Scan for the cell matching the given text and deliver its [x, y] coordinate at center. 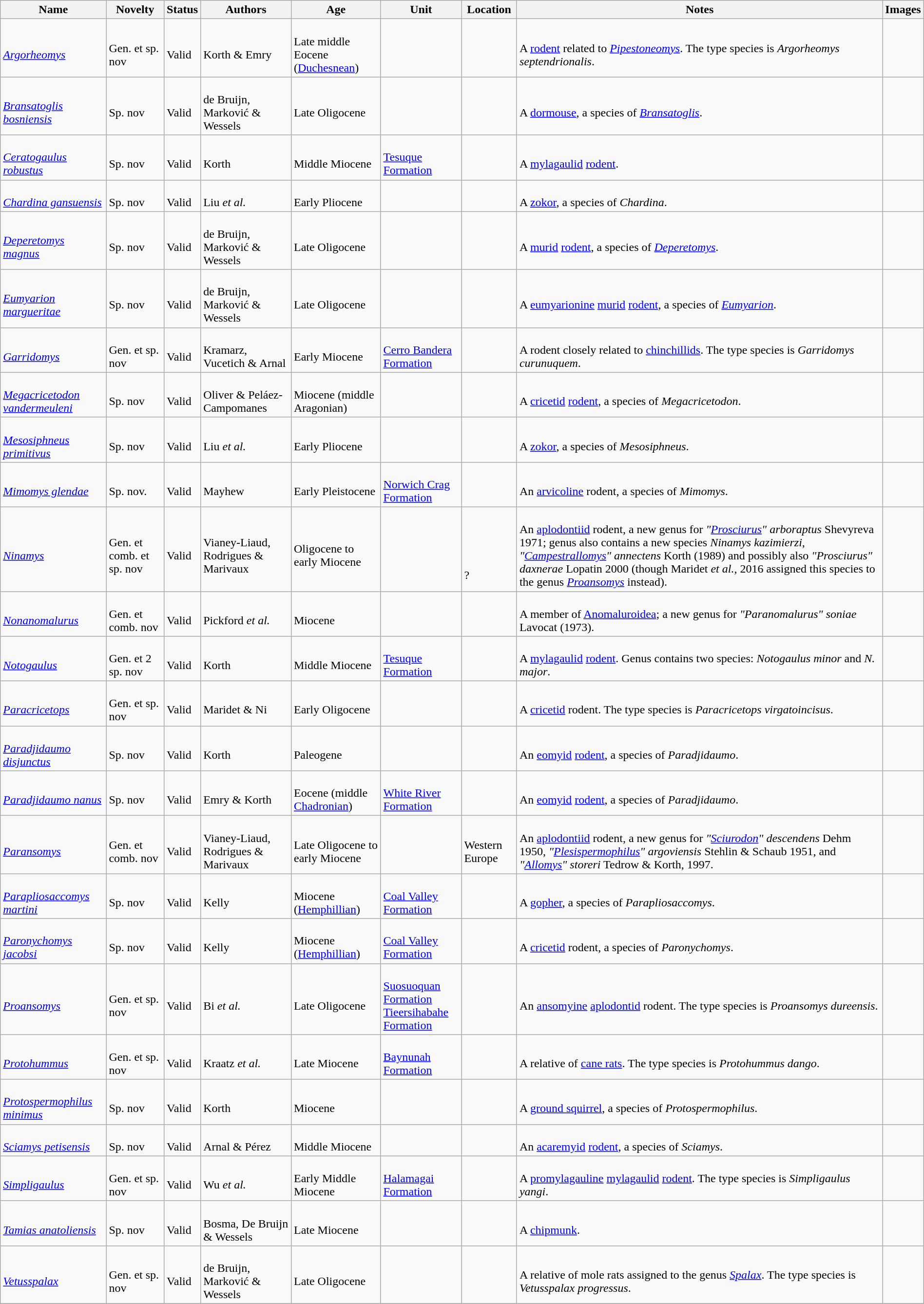
Early Middle Miocene [336, 1178]
Baynunah Formation [421, 1057]
Bransatoglis bosniensis [54, 106]
Parapliosaccomys martini [54, 896]
Miocene (middle Aragonian) [336, 395]
A rodent closely related to chinchillids. The type species is Garridomys curunuquem. [699, 350]
Status [182, 10]
Bi et al. [246, 999]
Notogaulus [54, 659]
Paradjidaumo nanus [54, 793]
Late middle Eocene (Duchesnean) [336, 48]
Mesosiphneus primitivus [54, 440]
A promylagauline mylagaulid rodent. The type species is Simpligaulus yangi. [699, 1178]
Location [489, 10]
Late Oligocene to early Miocene [336, 845]
Unit [421, 10]
Proansomys [54, 999]
A cricetid rodent, a species of Paronychomys. [699, 941]
Early Miocene [336, 350]
Kraatz et al. [246, 1057]
A rodent related to Pipestoneomys. The type species is Argorheomys septendrionalis. [699, 48]
A ground squirrel, a species of Protospermophilus. [699, 1102]
Simpligaulus [54, 1178]
Chardina gansuensis [54, 196]
Mimomys glendae [54, 484]
Mayhew [246, 484]
Arnal & Pérez [246, 1140]
Paradjidaumo disjunctus [54, 748]
Ninamys [54, 549]
Paleogene [336, 748]
Paracricetops [54, 704]
Protospermophilus minimus [54, 1102]
Vetusspalax [54, 1275]
A relative of mole rats assigned to the genus Spalax. The type species is Vetusspalax progressus. [699, 1275]
A eumyarionine murid rodent, a species of Eumyarion. [699, 298]
Sciamys petisensis [54, 1140]
Name [54, 10]
Eocene (middle Chadronian) [336, 793]
Halamagai Formation [421, 1178]
Argorheomys [54, 48]
A zokor, a species of Mesosiphneus. [699, 440]
Paronychomys jacobsi [54, 941]
Protohummus [54, 1057]
Korth & Emry [246, 48]
Oligocene to early Miocene [336, 549]
Notes [699, 10]
Wu et al. [246, 1178]
A dormouse, a species of Bransatoglis. [699, 106]
An arvicoline rodent, a species of Mimomys. [699, 484]
A cricetid rodent. The type species is Paracricetops virgatoincisus. [699, 704]
Early Pleistocene [336, 484]
An acaremyid rodent, a species of Sciamys. [699, 1140]
Emry & Korth [246, 793]
Suosuoquan Formation Tieersihabahe Formation [421, 999]
A member of Anomaluroidea; a new genus for "Paranomalurus" soniae Lavocat (1973). [699, 614]
A zokor, a species of Chardina. [699, 196]
A gopher, a species of Parapliosaccomys. [699, 896]
Early Oligocene [336, 704]
Novelty [135, 10]
? [489, 549]
Gen. et comb. et sp. nov [135, 549]
A relative of cane rats. The type species is Protohummus dango. [699, 1057]
Age [336, 10]
Kramarz, Vucetich & Arnal [246, 350]
Authors [246, 10]
Ceratogaulus robustus [54, 157]
Megacricetodon vandermeuleni [54, 395]
Bosma, De Bruijn & Wessels [246, 1223]
A mylagaulid rodent. [699, 157]
Tamias anatoliensis [54, 1223]
Norwich Crag Formation [421, 484]
Garridomys [54, 350]
Paransomys [54, 845]
Sp. nov. [135, 484]
Gen. et 2 sp. nov [135, 659]
Eumyarion margueritae [54, 298]
Images [903, 10]
Cerro Bandera Formation [421, 350]
Oliver & Peláez-Campomanes [246, 395]
An ansomyine aplodontid rodent. The type species is Proansomys dureensis. [699, 999]
A chipmunk. [699, 1223]
Nonanomalurus [54, 614]
Pickford et al. [246, 614]
White River Formation [421, 793]
Deperetomys magnus [54, 241]
A cricetid rodent, a species of Megacricetodon. [699, 395]
A murid rodent, a species of Deperetomys. [699, 241]
Maridet & Ni [246, 704]
Western Europe [489, 845]
A mylagaulid rodent. Genus contains two species: Notogaulus minor and N. major. [699, 659]
